Identify which cell holds the provided text, then report its (X, Y) central coordinate. 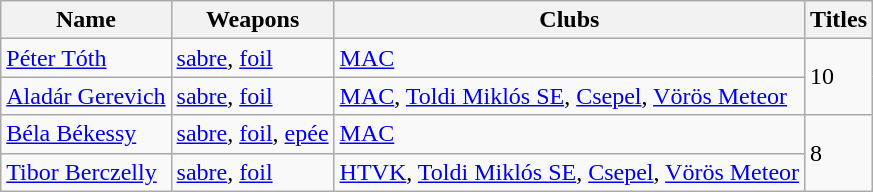
Titles (839, 20)
Weapons (252, 20)
sabre, foil, epée (252, 134)
Béla Békessy (86, 134)
Péter Tóth (86, 58)
10 (839, 77)
MAC, Toldi Miklós SE, Csepel, Vörös Meteor (570, 96)
8 (839, 153)
Aladár Gerevich (86, 96)
Clubs (570, 20)
HTVK, Toldi Miklós SE, Csepel, Vörös Meteor (570, 172)
Tibor Berczelly (86, 172)
Name (86, 20)
